For the text-containing cell, return its midpoint in [x, y] coordinate format. 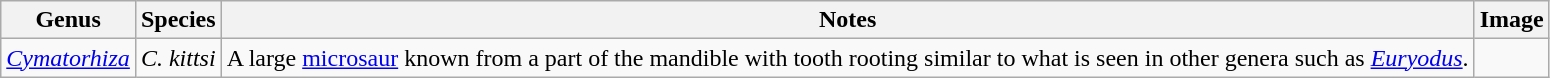
Species [178, 20]
C. kittsi [178, 58]
A large microsaur known from a part of the mandible with tooth rooting similar to what is seen in other genera such as Euryodus. [848, 58]
Genus [68, 20]
Cymatorhiza [68, 58]
Image [1512, 20]
Notes [848, 20]
